Locate the cell with the specified text and output its (x, y) center coordinate. 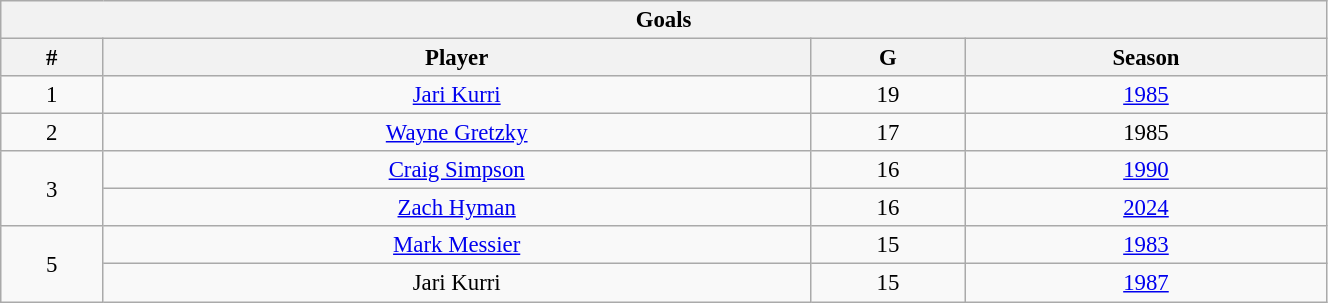
2 (52, 133)
1 (52, 95)
Craig Simpson (457, 170)
1983 (1146, 245)
Goals (664, 20)
3 (52, 188)
Zach Hyman (457, 208)
5 (52, 264)
Player (457, 58)
Wayne Gretzky (457, 133)
# (52, 58)
Season (1146, 58)
Mark Messier (457, 245)
17 (888, 133)
19 (888, 95)
G (888, 58)
2024 (1146, 208)
1990 (1146, 170)
1987 (1146, 283)
